For the text-containing cell, return its midpoint in [x, y] coordinate format. 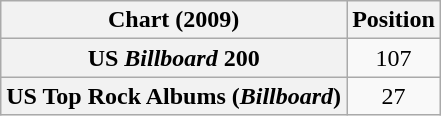
107 [394, 58]
Position [394, 20]
Chart (2009) [174, 20]
US Billboard 200 [174, 58]
US Top Rock Albums (Billboard) [174, 96]
27 [394, 96]
